Return (X, Y) of the center of cell containing provided text 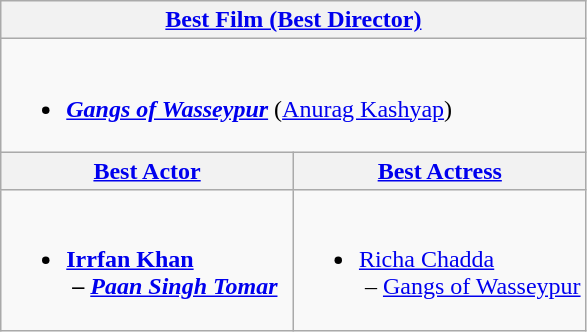
Richa Chadda – Gangs of Wasseypur (440, 260)
Best Actor (148, 171)
Best Film (Best Director) (294, 20)
Irrfan Khan – Paan Singh Tomar (148, 260)
Gangs of Wasseypur (Anurag Kashyap) (294, 96)
Best Actress (440, 171)
